From the cell containing the given text, extract its center point as [x, y] coordinate. 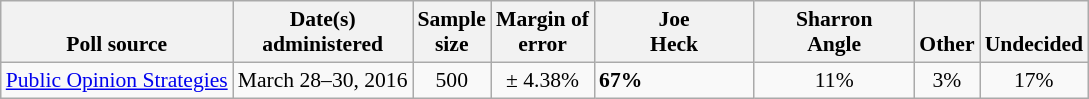
500 [451, 80]
Margin oferror [542, 32]
JoeHeck [674, 32]
Other [946, 32]
Poll source [117, 32]
Date(s)administered [323, 32]
SharronAngle [834, 32]
± 4.38% [542, 80]
17% [1034, 80]
Undecided [1034, 32]
Samplesize [451, 32]
March 28–30, 2016 [323, 80]
67% [674, 80]
11% [834, 80]
Public Opinion Strategies [117, 80]
3% [946, 80]
